For the text-containing cell, return its midpoint in [X, Y] coordinate format. 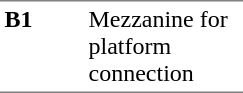
B1 [42, 46]
Mezzanine for platform connection [164, 46]
